Search for the cell housing the specified text and yield its [x, y] center coordinate. 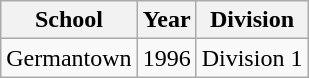
Division 1 [252, 58]
School [69, 20]
Division [252, 20]
Germantown [69, 58]
Year [166, 20]
1996 [166, 58]
